Capture the cell that displays the provided text and extract its (x, y) central coordinate. 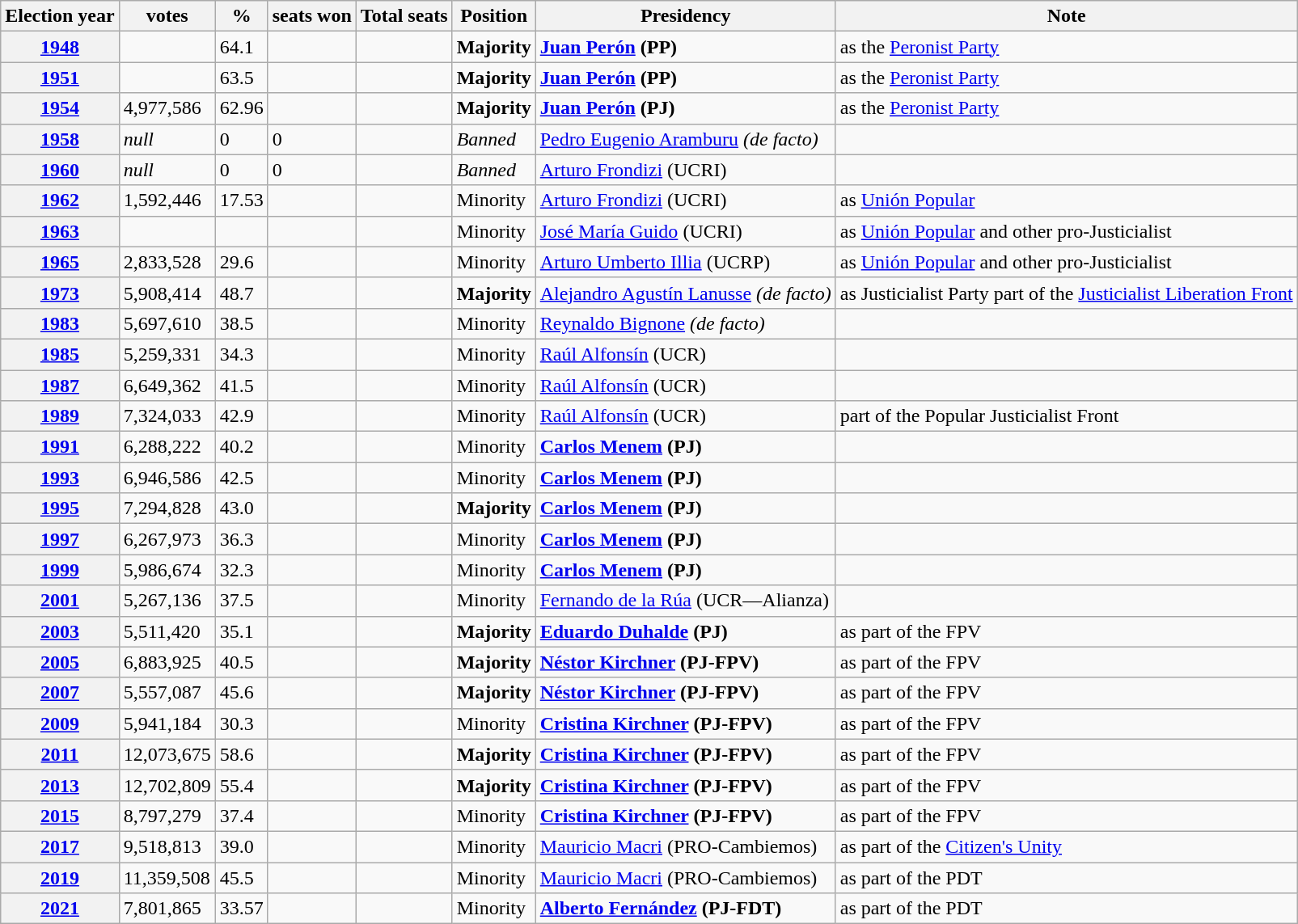
Election year (60, 16)
1999 (60, 570)
2005 (60, 662)
Presidency (686, 16)
5,511,420 (167, 631)
43.0 (241, 508)
33.57 (241, 909)
6,267,973 (167, 539)
48.7 (241, 293)
2019 (60, 877)
2017 (60, 846)
as Justicialist Party part of the Justicialist Liberation Front (1066, 293)
Fernando de la Rúa (UCR—Alianza) (686, 601)
2021 (60, 909)
1987 (60, 386)
as part of the Citizen's Unity (1066, 846)
Note (1066, 16)
30.3 (241, 724)
7,801,865 (167, 909)
% (241, 16)
5,259,331 (167, 354)
64.1 (241, 47)
12,702,809 (167, 785)
34.3 (241, 354)
35.1 (241, 631)
40.5 (241, 662)
6,288,222 (167, 447)
1,592,446 (167, 200)
1985 (60, 354)
6,883,925 (167, 662)
Reynaldo Bignone (de facto) (686, 323)
9,518,813 (167, 846)
José María Guido (UCRI) (686, 231)
6,946,586 (167, 478)
1963 (60, 231)
1962 (60, 200)
45.5 (241, 877)
Arturo Umberto Illia (UCRP) (686, 262)
2009 (60, 724)
1993 (60, 478)
5,697,610 (167, 323)
36.3 (241, 539)
2,833,528 (167, 262)
1954 (60, 108)
Alberto Fernández (PJ-FDT) (686, 909)
1997 (60, 539)
17.53 (241, 200)
63.5 (241, 78)
55.4 (241, 785)
1948 (60, 47)
1951 (60, 78)
32.3 (241, 570)
38.5 (241, 323)
6,649,362 (167, 386)
7,294,828 (167, 508)
5,908,414 (167, 293)
1960 (60, 170)
1989 (60, 416)
37.4 (241, 816)
62.96 (241, 108)
5,267,136 (167, 601)
1983 (60, 323)
45.6 (241, 693)
37.5 (241, 601)
58.6 (241, 754)
Position (493, 16)
29.6 (241, 262)
42.9 (241, 416)
11,359,508 (167, 877)
8,797,279 (167, 816)
Pedro Eugenio Aramburu (de facto) (686, 139)
Eduardo Duhalde (PJ) (686, 631)
2013 (60, 785)
seats won (312, 16)
part of the Popular Justicialist Front (1066, 416)
41.5 (241, 386)
1991 (60, 447)
5,557,087 (167, 693)
2003 (60, 631)
5,941,184 (167, 724)
40.2 (241, 447)
1973 (60, 293)
42.5 (241, 478)
2011 (60, 754)
39.0 (241, 846)
as Unión Popular (1066, 200)
Alejandro Agustín Lanusse (de facto) (686, 293)
2007 (60, 693)
votes (167, 16)
1995 (60, 508)
2001 (60, 601)
Juan Perón (PJ) (686, 108)
12,073,675 (167, 754)
2015 (60, 816)
4,977,586 (167, 108)
1958 (60, 139)
1965 (60, 262)
Total seats (404, 16)
5,986,674 (167, 570)
7,324,033 (167, 416)
